Pinpoint the cell where the given text exists, returning its (x, y) midpoint coordinate. 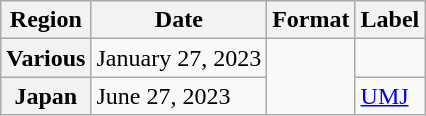
Region (46, 20)
Format (311, 20)
Japan (46, 96)
UMJ (390, 96)
January 27, 2023 (179, 58)
Label (390, 20)
Date (179, 20)
June 27, 2023 (179, 96)
Various (46, 58)
